Detect which cell encompasses the target text, then output its (x, y) center coordinate. 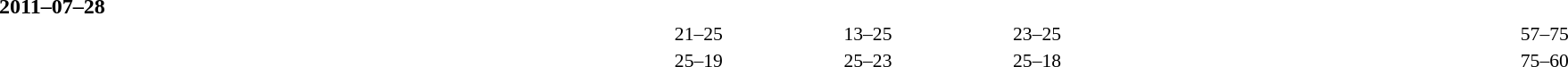
23–25 (1096, 34)
13–25 (926, 34)
21–25 (757, 34)
